Capture the cell that displays the provided text and extract its (x, y) central coordinate. 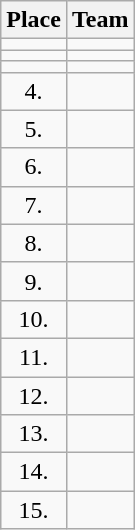
8. (34, 243)
9. (34, 281)
11. (34, 357)
Team (100, 20)
4. (34, 91)
5. (34, 129)
14. (34, 472)
Place (34, 20)
7. (34, 205)
15. (34, 510)
12. (34, 395)
10. (34, 319)
6. (34, 167)
13. (34, 434)
